Determine the (x, y) coordinate at the center of the cell enclosing the given text.  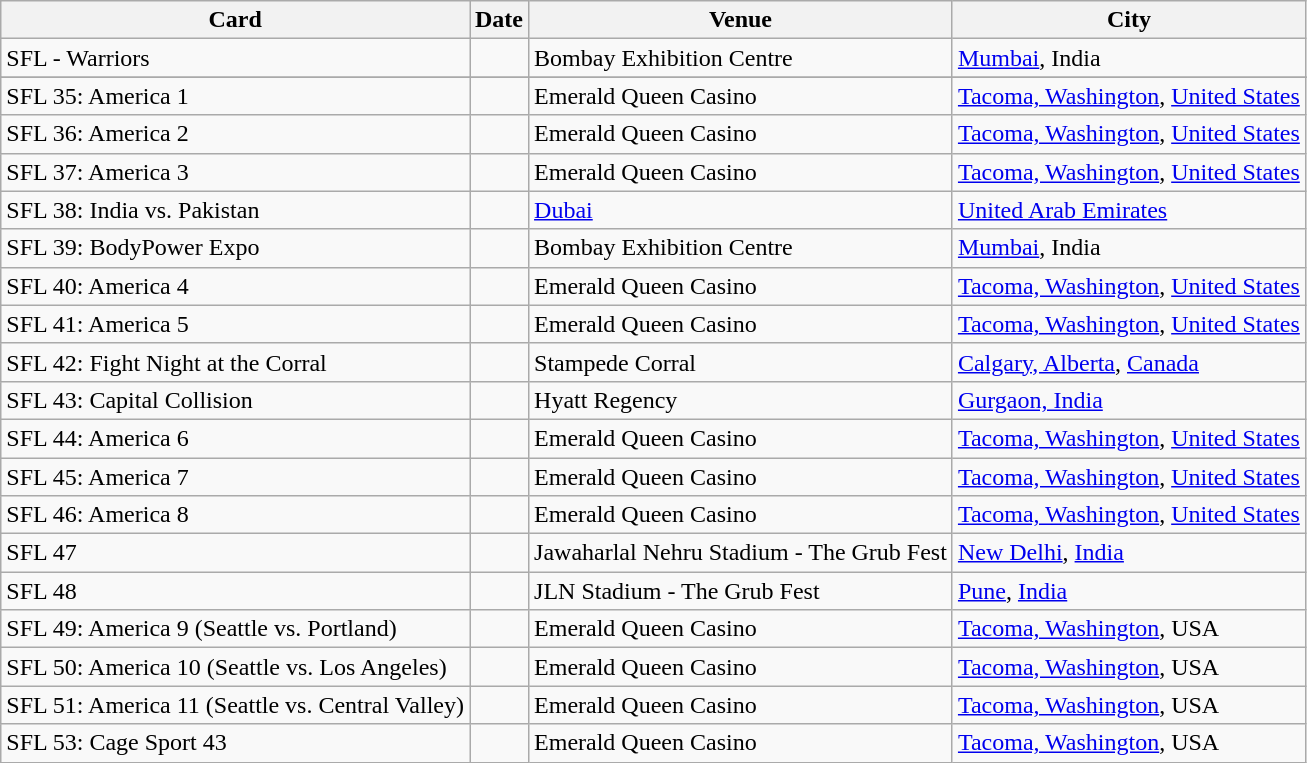
SFL 48 (236, 591)
SFL 50: America 10 (Seattle vs. Los Angeles) (236, 667)
Venue (741, 20)
Pune, India (1128, 591)
SFL 37: America 3 (236, 172)
SFL 45: America 7 (236, 477)
SFL 46: America 8 (236, 515)
SFL 53: Cage Sport 43 (236, 743)
SFL 41: America 5 (236, 324)
Dubai (741, 210)
SFL 49: America 9 (Seattle vs. Portland) (236, 629)
SFL 40: America 4 (236, 286)
SFL 51: America 11 (Seattle vs. Central Valley) (236, 705)
City (1128, 20)
New Delhi, India (1128, 553)
SFL 39: BodyPower Expo (236, 248)
SFL 38: India vs. Pakistan (236, 210)
Jawaharlal Nehru Stadium - The Grub Fest (741, 553)
JLN Stadium - The Grub Fest (741, 591)
SFL 44: America 6 (236, 438)
SFL 47 (236, 553)
Hyatt Regency (741, 400)
Date (500, 20)
Gurgaon, India (1128, 400)
SFL - Warriors (236, 58)
SFL 42: Fight Night at the Corral (236, 362)
SFL 36: America 2 (236, 134)
SFL 35: America 1 (236, 96)
Stampede Corral (741, 362)
Card (236, 20)
United Arab Emirates (1128, 210)
SFL 43: Capital Collision (236, 400)
Calgary, Alberta, Canada (1128, 362)
